Return the [x, y] coordinate for the center point of the cell that contains the specified text.  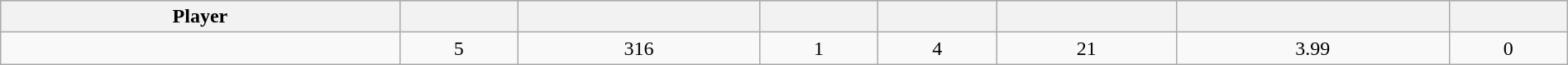
5 [458, 48]
316 [638, 48]
0 [1508, 48]
1 [819, 48]
3.99 [1313, 48]
21 [1087, 48]
Player [200, 17]
4 [938, 48]
